Determine the (X, Y) coordinate at the center of the cell enclosing the given text.  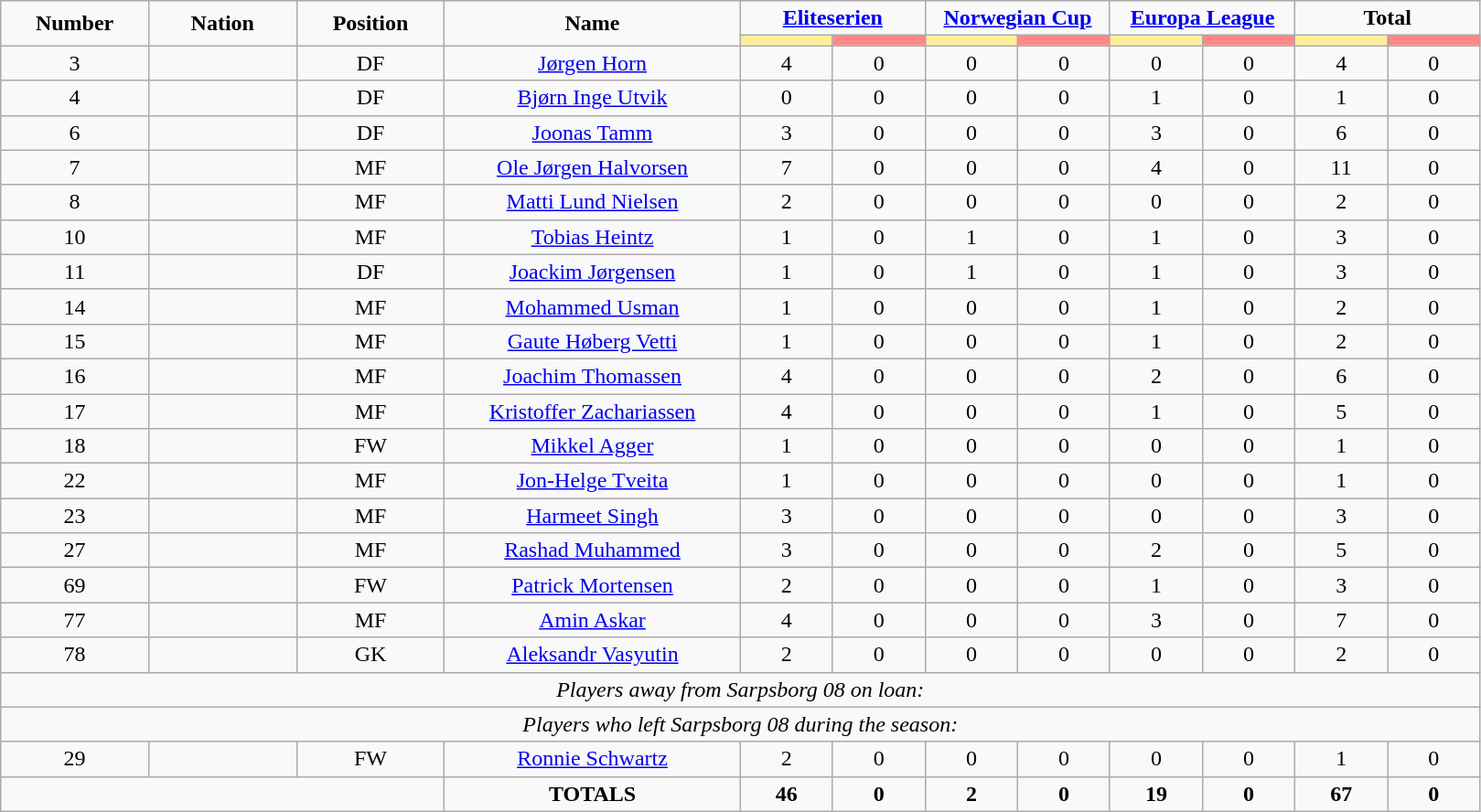
27 (75, 550)
Tobias Heintz (593, 237)
19 (1156, 794)
15 (75, 341)
46 (787, 794)
Mikkel Agger (593, 446)
Total (1388, 18)
Mohammed Usman (593, 306)
TOTALS (593, 794)
8 (75, 202)
Harmeet Singh (593, 516)
Kristoffer Zachariassen (593, 411)
Matti Lund Nielsen (593, 202)
Joackim Jørgensen (593, 272)
Norwegian Cup (1017, 18)
GK (370, 655)
Aleksandr Vasyutin (593, 655)
Nation (222, 24)
78 (75, 655)
Jon-Helge Tveita (593, 481)
Patrick Mortensen (593, 585)
10 (75, 237)
Amin Askar (593, 620)
22 (75, 481)
Players who left Sarpsborg 08 during the season: (741, 724)
29 (75, 759)
14 (75, 306)
Players away from Sarpsborg 08 on loan: (741, 689)
Eliteserien (832, 18)
Ronnie Schwartz (593, 759)
77 (75, 620)
Jørgen Horn (593, 63)
17 (75, 411)
Number (75, 24)
Ole Jørgen Halvorsen (593, 167)
Europa League (1202, 18)
23 (75, 516)
Joachim Thomassen (593, 376)
18 (75, 446)
Position (370, 24)
Bjørn Inge Utvik (593, 98)
16 (75, 376)
69 (75, 585)
Rashad Muhammed (593, 550)
Joonas Tamm (593, 133)
Gaute Høberg Vetti (593, 341)
Name (593, 24)
67 (1341, 794)
